Pinpoint the cell where the given text exists, returning its [x, y] midpoint coordinate. 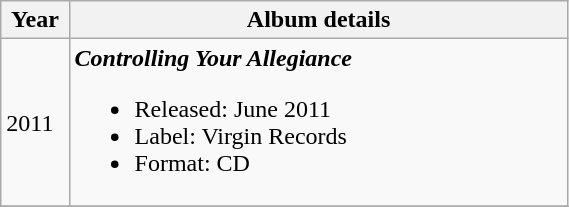
Controlling Your AllegianceReleased: June 2011Label: Virgin RecordsFormat: CD [318, 122]
2011 [35, 122]
Year [35, 20]
Album details [318, 20]
